Determine the [x, y] coordinate at the center of the cell enclosing the given text.  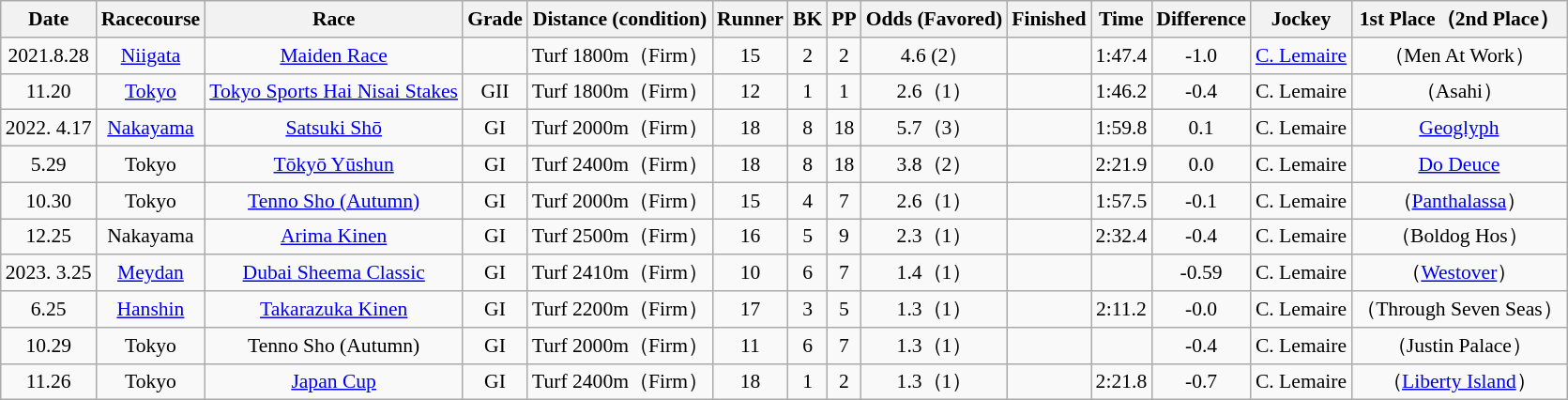
11.26 [49, 381]
Dubai Sheema Classic [334, 274]
Difference [1201, 19]
Geoglyph [1459, 128]
Distance (condition) [619, 19]
12.25 [49, 237]
（Liberty Island） [1459, 381]
2.3（1） [935, 237]
Jockey [1301, 19]
2:11.2 [1122, 310]
（Asahi） [1459, 92]
GII [495, 92]
4.6 (2） [935, 56]
4 [807, 201]
Arima Kinen [334, 237]
Maiden Race [334, 56]
（Through Seven Seas） [1459, 310]
3 [807, 310]
5.29 [49, 165]
Time [1122, 19]
1:59.8 [1122, 128]
10.29 [49, 346]
Date [49, 19]
6.25 [49, 310]
Racecourse [151, 19]
10.30 [49, 201]
（Justin Palace） [1459, 346]
2021.8.28 [49, 56]
Tokyo Sports Hai Nisai Stakes [334, 92]
Do Deuce [1459, 165]
3.8（2） [935, 165]
（Boldog Hos） [1459, 237]
Odds (Favored) [935, 19]
10 [751, 274]
-0.59 [1201, 274]
5.7（3） [935, 128]
16 [751, 237]
17 [751, 310]
BK [807, 19]
1st Place（2nd Place） [1459, 19]
-0.1 [1201, 201]
1:46.2 [1122, 92]
2:32.4 [1122, 237]
Grade [495, 19]
Meydan [151, 274]
2:21.8 [1122, 381]
Turf 2500m（Firm） [619, 237]
-0.0 [1201, 310]
-1.0 [1201, 56]
Turf 2410m（Firm） [619, 274]
（Westover） [1459, 274]
9 [845, 237]
Niigata [151, 56]
0.1 [1201, 128]
Race [334, 19]
1:57.5 [1122, 201]
0.0 [1201, 165]
Hanshin [151, 310]
（Men At Work） [1459, 56]
Runner [751, 19]
-0.7 [1201, 381]
Turf 2200m（Firm） [619, 310]
1:47.4 [1122, 56]
Satsuki Shō [334, 128]
2023. 3.25 [49, 274]
2:21.9 [1122, 165]
（Panthalassa） [1459, 201]
1.4（1） [935, 274]
Finished [1049, 19]
PP [845, 19]
Japan Cup [334, 381]
Takarazuka Kinen [334, 310]
11 [751, 346]
Tōkyō Yūshun [334, 165]
12 [751, 92]
11.20 [49, 92]
2022. 4.17 [49, 128]
